Output the (x, y) coordinate of the center of the cell containing the given text.  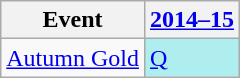
Autumn Gold (73, 58)
Q (192, 58)
Event (73, 20)
2014–15 (192, 20)
